Find where the given text appears and provide that cell's center as [X, Y] coordinate. 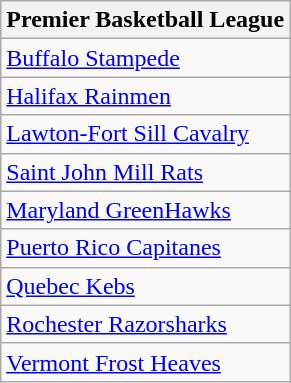
Puerto Rico Capitanes [146, 248]
Quebec Kebs [146, 286]
Lawton-Fort Sill Cavalry [146, 134]
Buffalo Stampede [146, 58]
Saint John Mill Rats [146, 172]
Maryland GreenHawks [146, 210]
Rochester Razorsharks [146, 324]
Vermont Frost Heaves [146, 362]
Premier Basketball League [146, 20]
Halifax Rainmen [146, 96]
